Search for the cell housing the specified text and yield its [x, y] center coordinate. 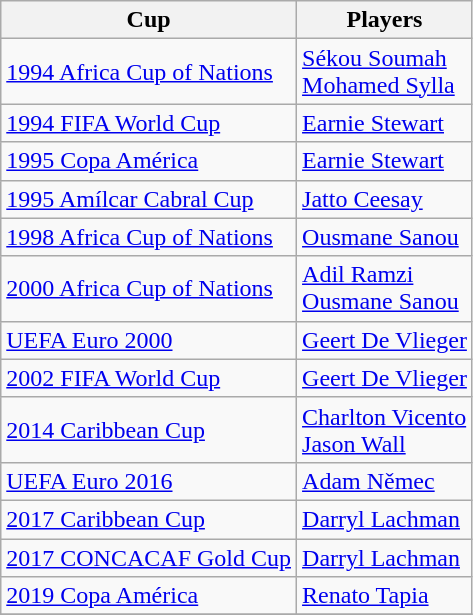
Ousmane Sanou [385, 237]
2002 FIFA World Cup [149, 378]
Sékou Soumah Mohamed Sylla [385, 72]
2017 Caribbean Cup [149, 519]
1998 Africa Cup of Nations [149, 237]
Renato Tapia [385, 596]
2014 Caribbean Cup [149, 430]
Players [385, 20]
UEFA Euro 2016 [149, 481]
UEFA Euro 2000 [149, 340]
1995 Copa América [149, 161]
2017 CONCACAF Gold Cup [149, 557]
2000 Africa Cup of Nations [149, 288]
Cup [149, 20]
Charlton Vicento Jason Wall [385, 430]
2019 Copa América [149, 596]
Adil Ramzi Ousmane Sanou [385, 288]
1994 FIFA World Cup [149, 123]
Jatto Ceesay [385, 199]
1995 Amílcar Cabral Cup [149, 199]
Adam Němec [385, 481]
1994 Africa Cup of Nations [149, 72]
